Identify which cell holds the provided text, then report its [x, y] central coordinate. 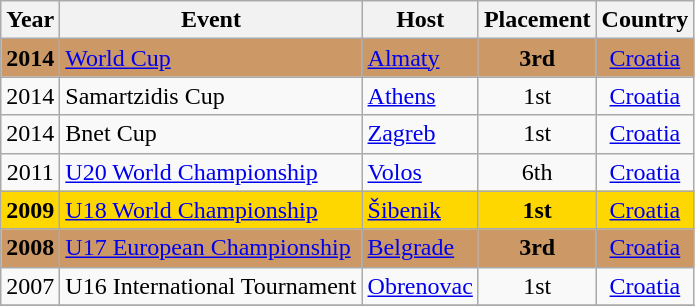
U17 European Championship [211, 248]
U20 World Championship [211, 172]
U18 World Championship [211, 210]
2011 [30, 172]
Athens [420, 96]
Almaty [420, 58]
2008 [30, 248]
Event [211, 20]
2007 [30, 286]
Host [420, 20]
Bnet Cup [211, 134]
Obrenovac [420, 286]
6th [537, 172]
Zagreb [420, 134]
World Cup [211, 58]
Volos [420, 172]
Šibenik [420, 210]
2009 [30, 210]
Samartzidis Cup [211, 96]
Year [30, 20]
Belgrade [420, 248]
U16 International Tournament [211, 286]
Placement [537, 20]
Country [645, 20]
